Output the [X, Y] coordinate of the center of the cell containing the given text.  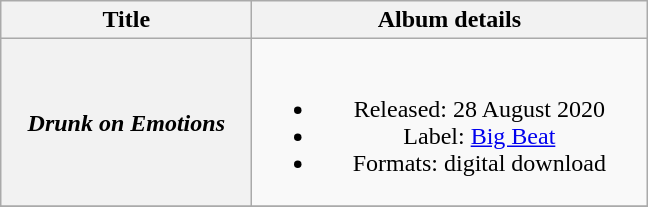
Drunk on Emotions [126, 122]
Released: 28 August 2020Label: Big BeatFormats: digital download [450, 122]
Title [126, 20]
Album details [450, 20]
